Capture the cell that displays the provided text and extract its [X, Y] central coordinate. 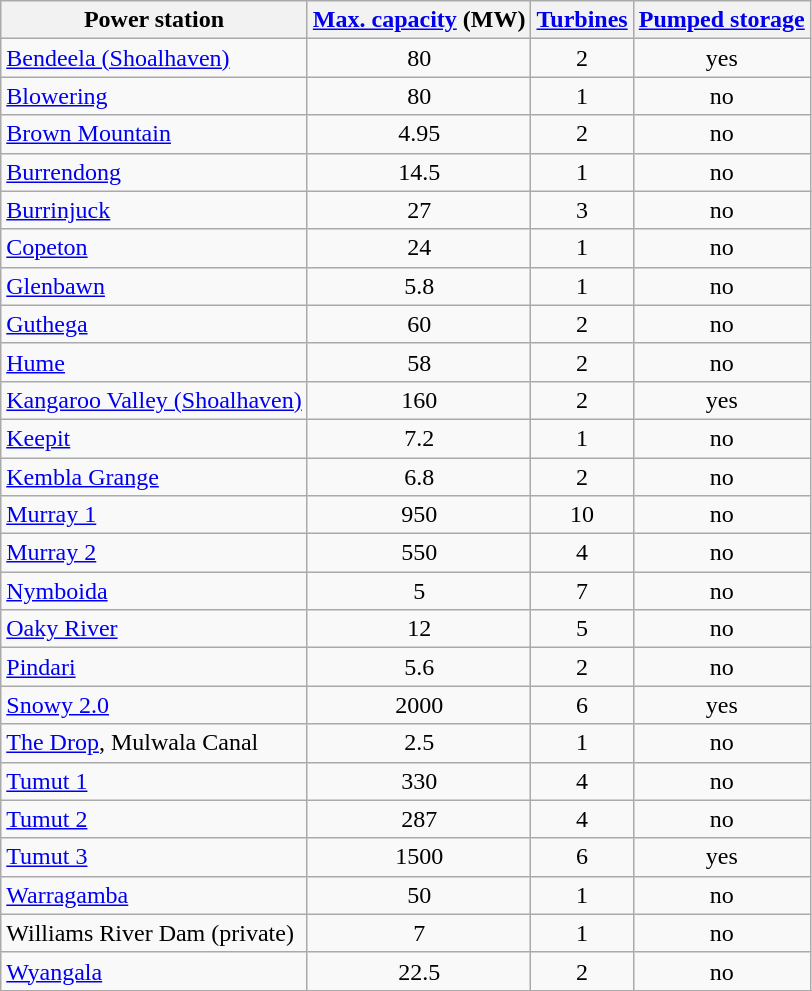
Kembla Grange [154, 477]
4.95 [419, 134]
2.5 [419, 743]
22.5 [419, 971]
Turbines [582, 20]
Tumut 1 [154, 781]
Nymboida [154, 591]
10 [582, 515]
550 [419, 553]
330 [419, 781]
12 [419, 629]
287 [419, 819]
1500 [419, 857]
Warragamba [154, 895]
Pindari [154, 667]
5.6 [419, 667]
Kangaroo Valley (Shoalhaven) [154, 400]
Burrinjuck [154, 210]
3 [582, 210]
Power station [154, 20]
Snowy 2.0 [154, 705]
Tumut 3 [154, 857]
Brown Mountain [154, 134]
The Drop, Mulwala Canal [154, 743]
50 [419, 895]
Hume [154, 362]
Burrendong [154, 172]
7.2 [419, 438]
160 [419, 400]
Bendeela (Shoalhaven) [154, 58]
2000 [419, 705]
950 [419, 515]
Max. capacity (MW) [419, 20]
60 [419, 324]
Oaky River [154, 629]
Pumped storage [722, 20]
Wyangala [154, 971]
5.8 [419, 286]
Glenbawn [154, 286]
Tumut 2 [154, 819]
58 [419, 362]
Murray 1 [154, 515]
Keepit [154, 438]
Blowering [154, 96]
Williams River Dam (private) [154, 933]
14.5 [419, 172]
Guthega [154, 324]
27 [419, 210]
24 [419, 248]
Copeton [154, 248]
Murray 2 [154, 553]
6.8 [419, 477]
